Pinpoint the cell where the given text exists, returning its (x, y) midpoint coordinate. 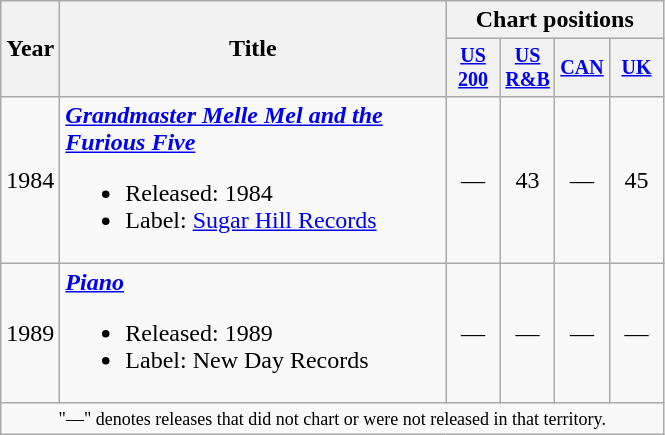
1984 (30, 180)
45 (636, 180)
Chart positions (555, 20)
Title (253, 49)
CAN (582, 68)
PianoReleased: 1989Label: New Day Records (253, 333)
43 (527, 180)
1989 (30, 333)
US 200 (473, 68)
"—" denotes releases that did not chart or were not released in that territory. (332, 418)
UK (636, 68)
US R&B (527, 68)
Grandmaster Melle Mel and the Furious FiveReleased: 1984Label: Sugar Hill Records (253, 180)
Year (30, 49)
